Find where the given text appears and provide that cell's center as [x, y] coordinate. 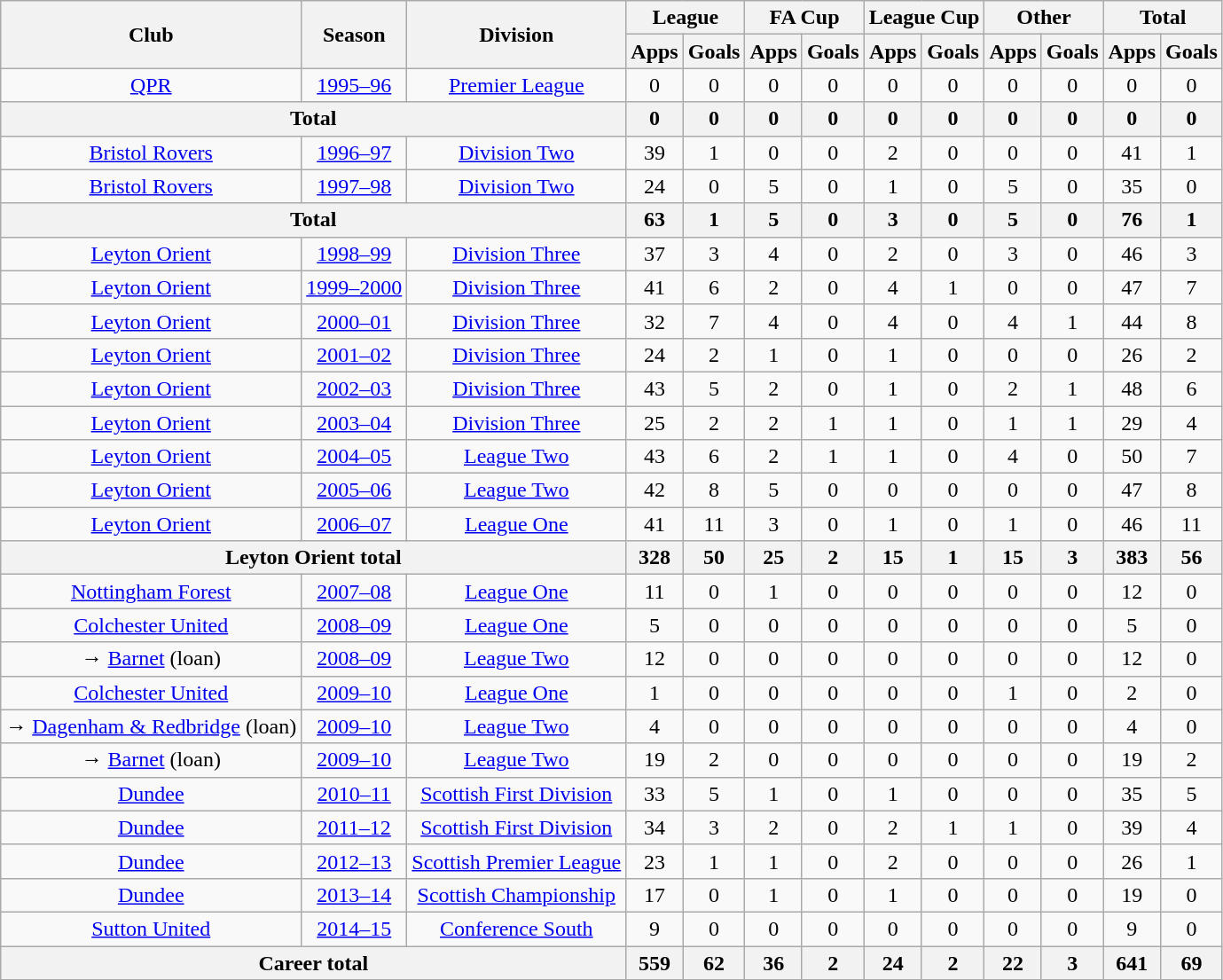
22 [1013, 962]
Division [516, 35]
1996–97 [355, 153]
QPR [151, 85]
2003–04 [355, 423]
2007–08 [355, 592]
17 [655, 895]
32 [655, 321]
1995–96 [355, 85]
2012–13 [355, 861]
2000–01 [355, 321]
2006–07 [355, 524]
36 [773, 962]
2013–14 [355, 895]
1999–2000 [355, 287]
2005–06 [355, 490]
1998–99 [355, 254]
62 [714, 962]
23 [655, 861]
2004–05 [355, 457]
33 [655, 794]
559 [655, 962]
Scottish Premier League [516, 861]
Nottingham Forest [151, 592]
44 [1132, 321]
1997–98 [355, 186]
34 [655, 827]
Scottish Championship [516, 895]
76 [1132, 220]
2001–02 [355, 355]
328 [655, 558]
2010–11 [355, 794]
29 [1132, 423]
Career total [314, 962]
48 [1132, 388]
Season [355, 35]
2002–03 [355, 388]
Conference South [516, 929]
63 [655, 220]
2014–15 [355, 929]
56 [1192, 558]
2011–12 [355, 827]
37 [655, 254]
Club [151, 35]
→ Dagenham & Redbridge (loan) [151, 726]
69 [1192, 962]
Sutton United [151, 929]
League [686, 18]
641 [1132, 962]
383 [1132, 558]
Leyton Orient total [314, 558]
Other [1044, 18]
Premier League [516, 85]
42 [655, 490]
League Cup [924, 18]
FA Cup [804, 18]
